Output the (X, Y) coordinate of the center of the cell containing the given text.  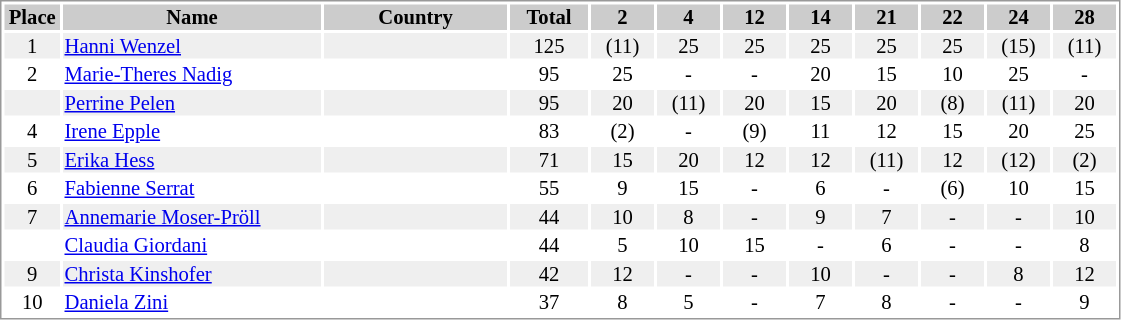
(6) (952, 189)
83 (549, 131)
Annemarie Moser-Pröll (192, 217)
Irene Epple (192, 131)
37 (549, 303)
(12) (1018, 160)
Christa Kinshofer (192, 274)
Erika Hess (192, 160)
Claudia Giordani (192, 245)
21 (886, 17)
24 (1018, 17)
125 (549, 46)
28 (1084, 17)
Perrine Pelen (192, 103)
(15) (1018, 46)
1 (32, 46)
Daniela Zini (192, 303)
Name (192, 17)
11 (820, 131)
(8) (952, 103)
(9) (754, 131)
Fabienne Serrat (192, 189)
22 (952, 17)
71 (549, 160)
Hanni Wenzel (192, 46)
14 (820, 17)
42 (549, 274)
Marie-Theres Nadig (192, 75)
Country (416, 17)
Place (32, 17)
55 (549, 189)
Total (549, 17)
